Extract the (X, Y) coordinate from the center of the cell holding the provided text.  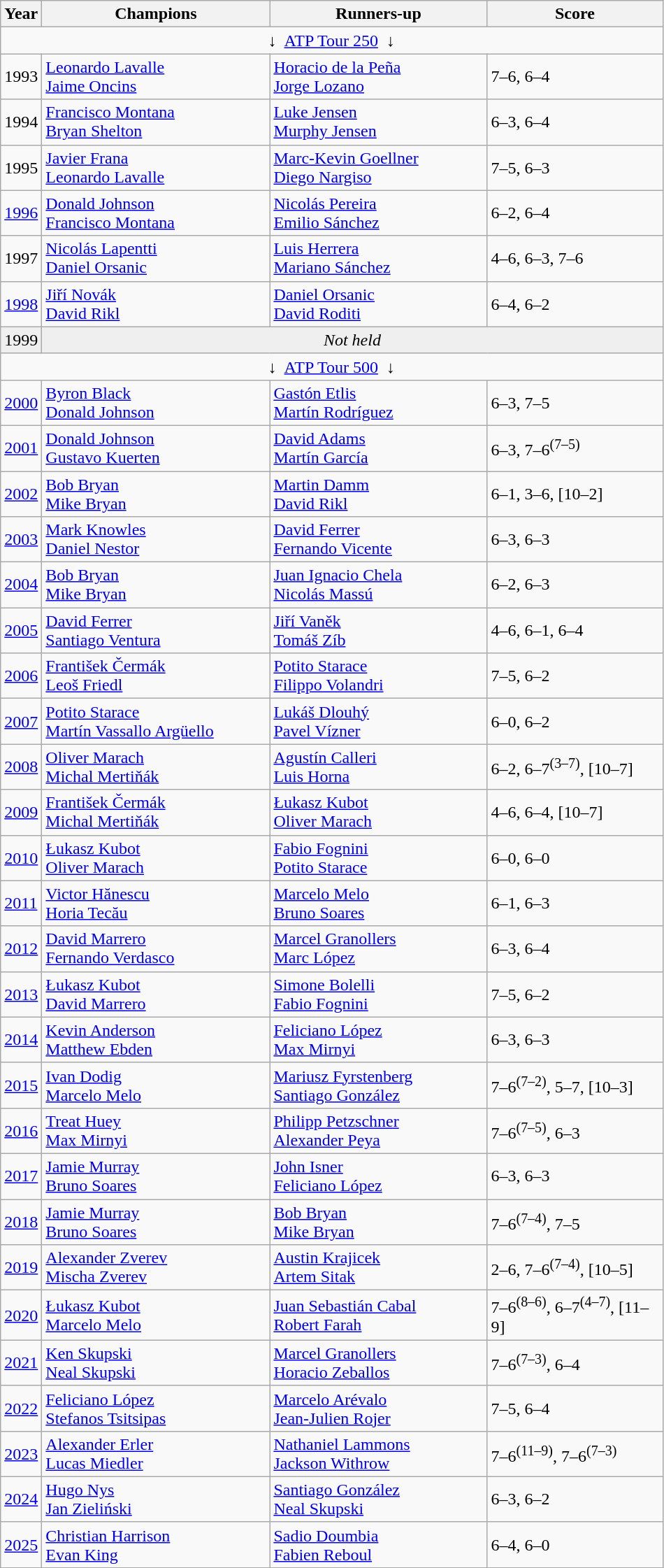
David Adams Martín García (379, 448)
2008 (21, 767)
↓ ATP Tour 250 ↓ (331, 41)
Nicolás Pereira Emilio Sánchez (379, 213)
2017 (21, 1176)
2020 (21, 1316)
Jiří Vaněk Tomáš Zíb (379, 631)
6–1, 6–3 (575, 904)
Not held (352, 340)
Horacio de la Peña Jorge Lozano (379, 77)
Jiří Novák David Rikl (156, 304)
Runners-up (379, 14)
Marcelo Melo Bruno Soares (379, 904)
2023 (21, 1453)
Champions (156, 14)
2015 (21, 1085)
2014 (21, 1039)
2013 (21, 995)
František Čermák Leoš Friedl (156, 676)
2001 (21, 448)
Łukasz Kubot Marcelo Melo (156, 1316)
Donald Johnson Gustavo Kuerten (156, 448)
Marcelo Arévalo Jean-Julien Rojer (379, 1409)
2006 (21, 676)
7–6(11–9), 7–6(7–3) (575, 1453)
6–0, 6–0 (575, 857)
Ken Skupski Neal Skupski (156, 1362)
Christian Harrison Evan King (156, 1544)
7–6(7–2), 5–7, [10–3] (575, 1085)
2025 (21, 1544)
Year (21, 14)
6–3, 6–2 (575, 1499)
7–6(7–5), 6–3 (575, 1130)
7–6(8–6), 6–7(4–7), [11–9] (575, 1316)
2009 (21, 813)
6–2, 6–7(3–7), [10–7] (575, 767)
David Ferrer Fernando Vicente (379, 540)
Feliciano López Stefanos Tsitsipas (156, 1409)
David Marrero Fernando Verdasco (156, 948)
Potito Starace Filippo Volandri (379, 676)
7–6(7–3), 6–4 (575, 1362)
Philipp Petzschner Alexander Peya (379, 1130)
2021 (21, 1362)
Francisco Montana Bryan Shelton (156, 122)
Santiago González Neal Skupski (379, 1499)
Łukasz Kubot David Marrero (156, 995)
4–6, 6–4, [10–7] (575, 813)
2012 (21, 948)
Ivan Dodig Marcelo Melo (156, 1085)
1995 (21, 168)
Marcel Granollers Marc López (379, 948)
Agustín Calleri Luis Horna (379, 767)
6–4, 6–2 (575, 304)
2005 (21, 631)
1996 (21, 213)
6–1, 3–6, [10–2] (575, 494)
2022 (21, 1409)
Austin Krajicek Artem Sitak (379, 1267)
2016 (21, 1130)
2011 (21, 904)
Fabio Fognini Potito Starace (379, 857)
2003 (21, 540)
Marcel Granollers Horacio Zeballos (379, 1362)
2007 (21, 722)
2004 (21, 585)
6–3, 7–5 (575, 403)
Oliver Marach Michal Mertiňák (156, 767)
Byron Black Donald Johnson (156, 403)
2010 (21, 857)
Alexander Zverev Mischa Zverev (156, 1267)
1994 (21, 122)
Juan Sebastián Cabal Robert Farah (379, 1316)
Alexander Erler Lucas Miedler (156, 1453)
7–6(7–4), 7–5 (575, 1221)
7–5, 6–3 (575, 168)
2–6, 7–6(7–4), [10–5] (575, 1267)
2000 (21, 403)
4–6, 6–1, 6–4 (575, 631)
Gastón Etlis Martín Rodríguez (379, 403)
Kevin Anderson Matthew Ebden (156, 1039)
Simone Bolelli Fabio Fognini (379, 995)
7–6, 6–4 (575, 77)
John Isner Feliciano López (379, 1176)
2002 (21, 494)
7–5, 6–4 (575, 1409)
Hugo Nys Jan Zieliński (156, 1499)
Javier Frana Leonardo Lavalle (156, 168)
1998 (21, 304)
4–6, 6–3, 7–6 (575, 259)
1993 (21, 77)
Marc-Kevin Goellner Diego Nargiso (379, 168)
6–2, 6–3 (575, 585)
Juan Ignacio Chela Nicolás Massú (379, 585)
Treat Huey Max Mirnyi (156, 1130)
Donald Johnson Francisco Montana (156, 213)
Mark Knowles Daniel Nestor (156, 540)
Luke Jensen Murphy Jensen (379, 122)
Martin Damm David Rikl (379, 494)
Daniel Orsanic David Roditi (379, 304)
Luis Herrera Mariano Sánchez (379, 259)
Nicolás Lapentti Daniel Orsanic (156, 259)
Leonardo Lavalle Jaime Oncins (156, 77)
2018 (21, 1221)
↓ ATP Tour 500 ↓ (331, 366)
Victor Hănescu Horia Tecău (156, 904)
6–2, 6–4 (575, 213)
2024 (21, 1499)
Potito Starace Martín Vassallo Argüello (156, 722)
Lukáš Dlouhý Pavel Vízner (379, 722)
Nathaniel Lammons Jackson Withrow (379, 1453)
Feliciano López Max Mirnyi (379, 1039)
Mariusz Fyrstenberg Santiago González (379, 1085)
6–0, 6–2 (575, 722)
1997 (21, 259)
Sadio Doumbia Fabien Reboul (379, 1544)
František Čermák Michal Mertiňák (156, 813)
David Ferrer Santiago Ventura (156, 631)
2019 (21, 1267)
6–3, 7–6(7–5) (575, 448)
6–4, 6–0 (575, 1544)
Score (575, 14)
1999 (21, 340)
